Extract the [x, y] coordinate from the center of the cell holding the provided text.  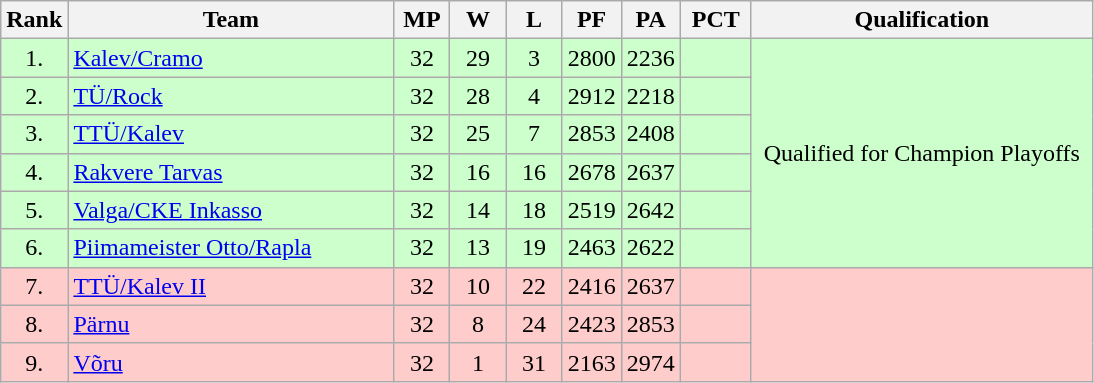
Pärnu [231, 324]
PCT [716, 20]
7. [34, 286]
Kalev/Cramo [231, 58]
W [478, 20]
28 [478, 96]
2. [34, 96]
Qualified for Champion Playoffs [922, 153]
2642 [650, 210]
2800 [592, 58]
7 [534, 134]
MP [422, 20]
25 [478, 134]
Piimameister Otto/Rapla [231, 248]
4 [534, 96]
31 [534, 362]
2519 [592, 210]
13 [478, 248]
24 [534, 324]
2463 [592, 248]
TTÜ/Kalev II [231, 286]
19 [534, 248]
5. [34, 210]
Team [231, 20]
9. [34, 362]
1. [34, 58]
4. [34, 172]
8 [478, 324]
2912 [592, 96]
3. [34, 134]
14 [478, 210]
Rank [34, 20]
1 [478, 362]
Qualification [922, 20]
2163 [592, 362]
Võru [231, 362]
2416 [592, 286]
29 [478, 58]
2218 [650, 96]
18 [534, 210]
10 [478, 286]
Valga/CKE Inkasso [231, 210]
PA [650, 20]
TÜ/Rock [231, 96]
TTÜ/Kalev [231, 134]
L [534, 20]
2408 [650, 134]
2974 [650, 362]
2236 [650, 58]
22 [534, 286]
2622 [650, 248]
2423 [592, 324]
8. [34, 324]
2678 [592, 172]
6. [34, 248]
3 [534, 58]
PF [592, 20]
Rakvere Tarvas [231, 172]
